Detect which cell encompasses the target text, then output its (x, y) center coordinate. 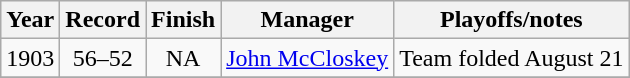
Playoffs/notes (512, 20)
1903 (30, 58)
56–52 (103, 58)
Year (30, 20)
Team folded August 21 (512, 58)
NA (184, 58)
Record (103, 20)
John McCloskey (308, 58)
Manager (308, 20)
Finish (184, 20)
